Scan for the cell matching the given text and deliver its (x, y) coordinate at center. 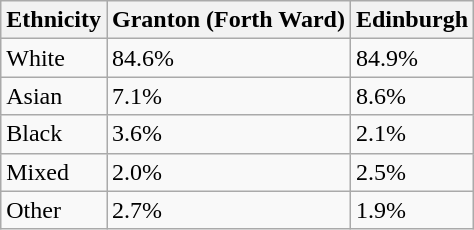
2.1% (412, 134)
84.9% (412, 58)
2.7% (228, 210)
Asian (54, 96)
3.6% (228, 134)
1.9% (412, 210)
Granton (Forth Ward) (228, 20)
Black (54, 134)
Mixed (54, 172)
8.6% (412, 96)
Ethnicity (54, 20)
Other (54, 210)
2.5% (412, 172)
2.0% (228, 172)
Edinburgh (412, 20)
84.6% (228, 58)
7.1% (228, 96)
White (54, 58)
